From the cell containing the given text, extract its center point as (X, Y) coordinate. 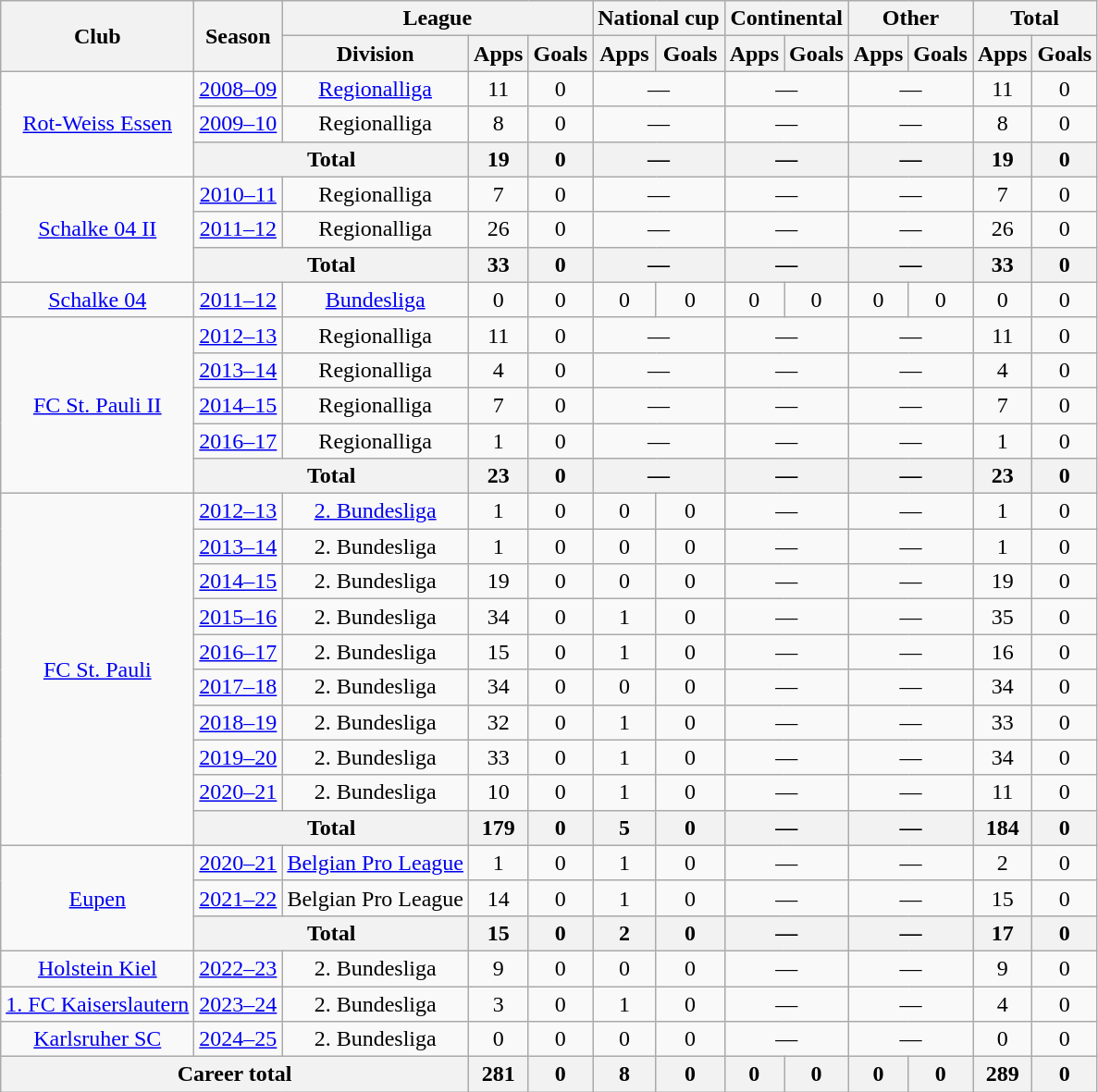
Rot-Weiss Essen (98, 124)
17 (1003, 933)
2010–11 (239, 194)
Club (98, 36)
2018–19 (239, 722)
3 (499, 1003)
2021–22 (239, 898)
2023–24 (239, 1003)
Season (239, 36)
Schalke 04 II (98, 229)
2024–25 (239, 1039)
League (438, 18)
289 (1003, 1074)
2022–23 (239, 968)
2015–16 (239, 617)
Bundesliga (376, 300)
16 (1003, 652)
179 (499, 828)
Schalke 04 (98, 300)
Division (376, 54)
National cup (659, 18)
10 (499, 792)
184 (1003, 828)
Karlsruher SC (98, 1039)
Career total (235, 1074)
35 (1003, 617)
Holstein Kiel (98, 968)
FC St. Pauli (98, 669)
Continental (786, 18)
281 (499, 1074)
2009–10 (239, 124)
2008–09 (239, 89)
Other (910, 18)
1. FC Kaiserslautern (98, 1003)
Eupen (98, 898)
FC St. Pauli II (98, 405)
5 (624, 828)
2019–20 (239, 757)
2017–18 (239, 687)
32 (499, 722)
14 (499, 898)
